Detect which cell encompasses the target text, then output its (x, y) center coordinate. 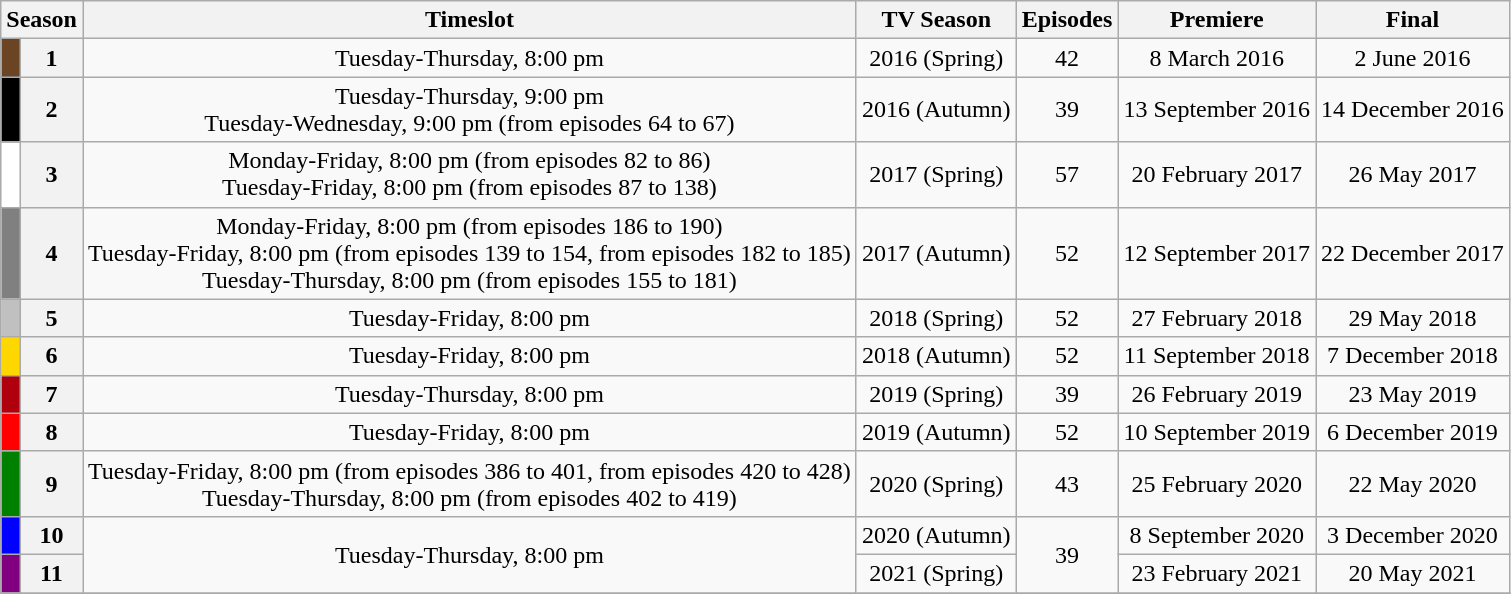
6 December 2019 (1413, 432)
2017 (Spring) (936, 174)
Monday-Friday, 8:00 pm (from episodes 82 to 86)Tuesday-Friday, 8:00 pm (from episodes 87 to 138) (469, 174)
Season (42, 20)
2016 (Spring) (936, 58)
2021 (Spring) (936, 573)
Final (1413, 20)
20 May 2021 (1413, 573)
27 February 2018 (1217, 318)
Premiere (1217, 20)
2020 (Spring) (936, 484)
2018 (Autumn) (936, 356)
11 (51, 573)
Tuesday-Friday, 8:00 pm (from episodes 386 to 401, from episodes 420 to 428)Tuesday-Thursday, 8:00 pm (from episodes 402 to 419) (469, 484)
26 May 2017 (1413, 174)
22 December 2017 (1413, 253)
2017 (Autumn) (936, 253)
20 February 2017 (1217, 174)
2018 (Spring) (936, 318)
10 (51, 535)
8 September 2020 (1217, 535)
12 September 2017 (1217, 253)
23 May 2019 (1413, 394)
25 February 2020 (1217, 484)
Tuesday-Thursday, 9:00 pmTuesday-Wednesday, 9:00 pm (from episodes 64 to 67) (469, 110)
2020 (Autumn) (936, 535)
5 (51, 318)
57 (1067, 174)
23 February 2021 (1217, 573)
8 (51, 432)
TV Season (936, 20)
2019 (Spring) (936, 394)
13 September 2016 (1217, 110)
29 May 2018 (1413, 318)
3 (51, 174)
Timeslot (469, 20)
2016 (Autumn) (936, 110)
14 December 2016 (1413, 110)
8 March 2016 (1217, 58)
22 May 2020 (1413, 484)
1 (51, 58)
2 June 2016 (1413, 58)
7 (51, 394)
2019 (Autumn) (936, 432)
Episodes (1067, 20)
11 September 2018 (1217, 356)
9 (51, 484)
26 February 2019 (1217, 394)
43 (1067, 484)
3 December 2020 (1413, 535)
4 (51, 253)
42 (1067, 58)
7 December 2018 (1413, 356)
6 (51, 356)
10 September 2019 (1217, 432)
2 (51, 110)
